Identify which cell holds the provided text, then report its [X, Y] central coordinate. 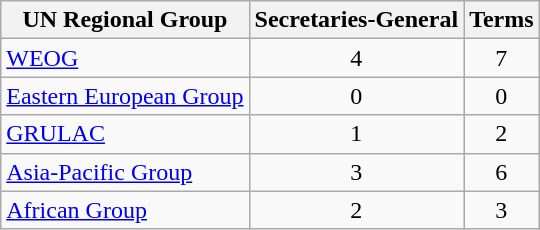
Secretaries-General [356, 20]
Terms [502, 20]
1 [356, 134]
Asia-Pacific Group [125, 172]
African Group [125, 210]
4 [356, 58]
GRULAC [125, 134]
Eastern European Group [125, 96]
WEOG [125, 58]
UN Regional Group [125, 20]
7 [502, 58]
6 [502, 172]
